Return the (X, Y) coordinate for the center point of the cell that contains the specified text.  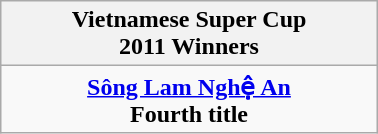
Vietnamese Super Cup2011 Winners (189, 34)
Sông Lam Nghệ AnFourth title (189, 100)
